Determine the [X, Y] coordinate at the center of the cell enclosing the given text.  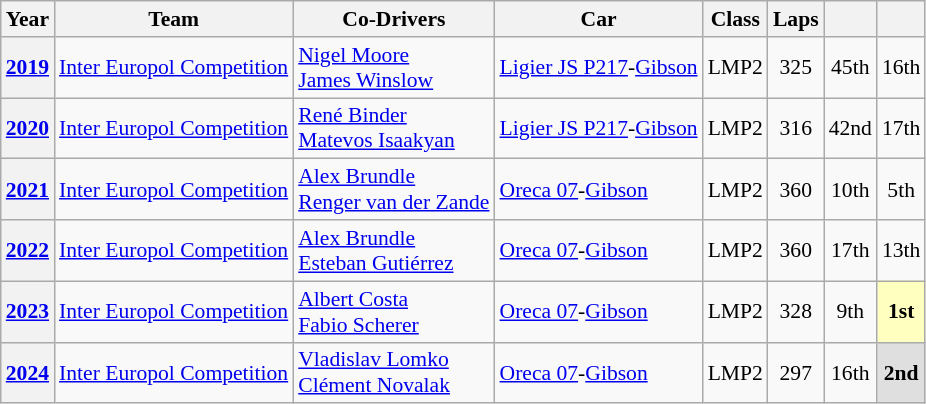
297 [796, 372]
Laps [796, 19]
10th [850, 190]
1st [902, 312]
13th [902, 250]
Vladislav Lomko Clément Novalak [394, 372]
325 [796, 68]
Nigel Moore James Winslow [394, 68]
Team [174, 19]
Alex Brundle Renger van der Zande [394, 190]
Co-Drivers [394, 19]
45th [850, 68]
2022 [28, 250]
2nd [902, 372]
Albert Costa Fabio Scherer [394, 312]
Year [28, 19]
Car [599, 19]
9th [850, 312]
Class [736, 19]
Alex Brundle Esteban Gutiérrez [394, 250]
2020 [28, 128]
2021 [28, 190]
316 [796, 128]
2019 [28, 68]
2023 [28, 312]
René Binder Matevos Isaakyan [394, 128]
328 [796, 312]
5th [902, 190]
42nd [850, 128]
2024 [28, 372]
